Search for the cell housing the specified text and yield its (X, Y) center coordinate. 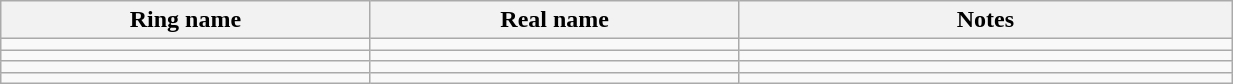
Real name (554, 20)
Notes (985, 20)
Ring name (186, 20)
